Return the [X, Y] coordinate for the center point of the cell that contains the specified text.  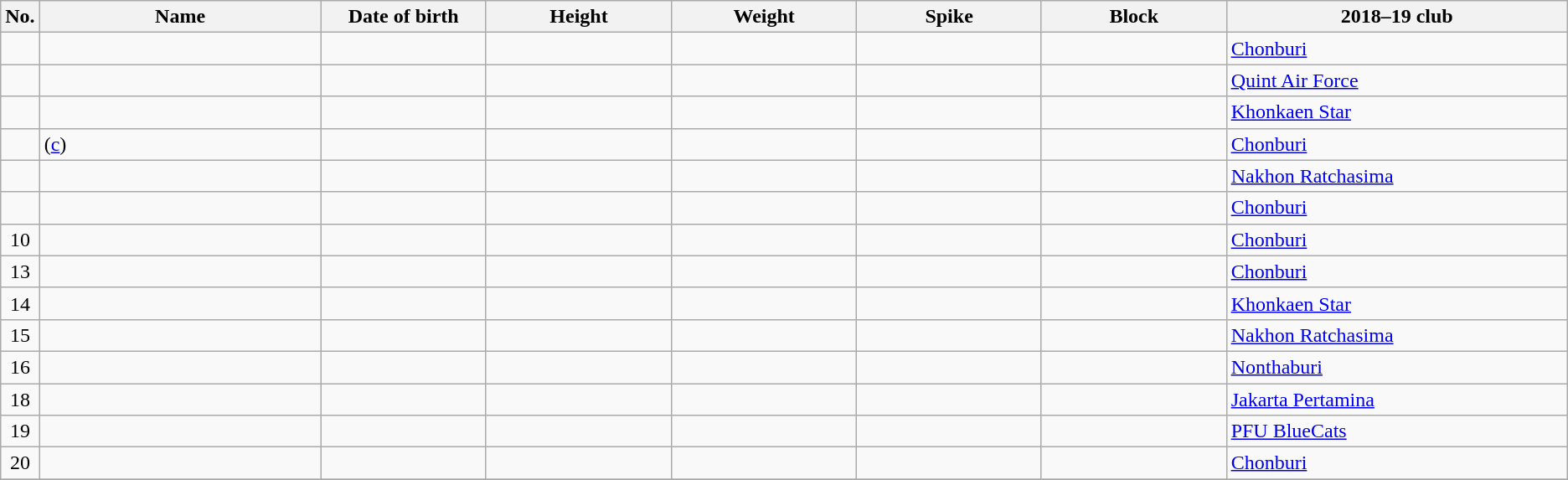
14 [20, 303]
Block [1134, 17]
15 [20, 335]
No. [20, 17]
Height [578, 17]
18 [20, 400]
16 [20, 367]
Jakarta Pertamina [1397, 400]
Weight [764, 17]
Nonthaburi [1397, 367]
13 [20, 271]
Spike [950, 17]
10 [20, 240]
PFU BlueCats [1397, 431]
Date of birth [404, 17]
Name [180, 17]
Quint Air Force [1397, 80]
2018–19 club [1397, 17]
20 [20, 463]
19 [20, 431]
(c) [180, 144]
